Pinpoint the cell where the given text exists, returning its (X, Y) midpoint coordinate. 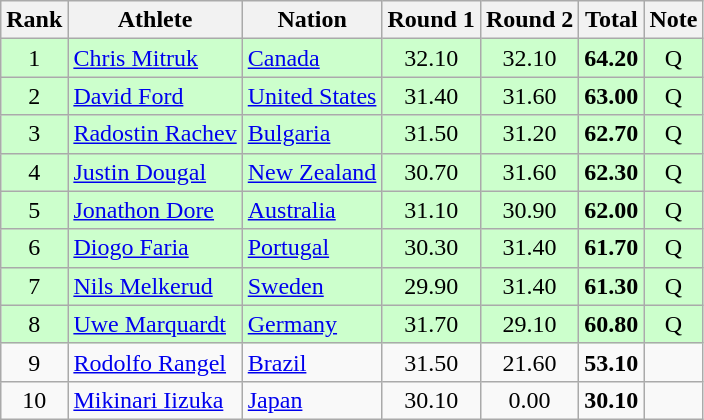
Canada (312, 58)
9 (34, 362)
62.30 (612, 172)
Nation (312, 20)
Round 1 (431, 20)
New Zealand (312, 172)
United States (312, 96)
29.10 (529, 324)
Japan (312, 400)
Germany (312, 324)
2 (34, 96)
Bulgaria (312, 134)
61.70 (612, 248)
Radostin Rachev (155, 134)
7 (34, 286)
64.20 (612, 58)
Rodolfo Rangel (155, 362)
1 (34, 58)
60.80 (612, 324)
Sweden (312, 286)
David Ford (155, 96)
8 (34, 324)
21.60 (529, 362)
30.70 (431, 172)
Australia (312, 210)
3 (34, 134)
30.90 (529, 210)
Total (612, 20)
6 (34, 248)
Uwe Marquardt (155, 324)
Round 2 (529, 20)
Portugal (312, 248)
0.00 (529, 400)
Mikinari Iizuka (155, 400)
62.70 (612, 134)
62.00 (612, 210)
10 (34, 400)
30.30 (431, 248)
63.00 (612, 96)
31.70 (431, 324)
5 (34, 210)
Nils Melkerud (155, 286)
Rank (34, 20)
Note (674, 20)
31.10 (431, 210)
Justin Dougal (155, 172)
31.20 (529, 134)
Jonathon Dore (155, 210)
61.30 (612, 286)
Brazil (312, 362)
53.10 (612, 362)
4 (34, 172)
Chris Mitruk (155, 58)
Diogo Faria (155, 248)
29.90 (431, 286)
Athlete (155, 20)
